Search for the cell housing the specified text and yield its (x, y) center coordinate. 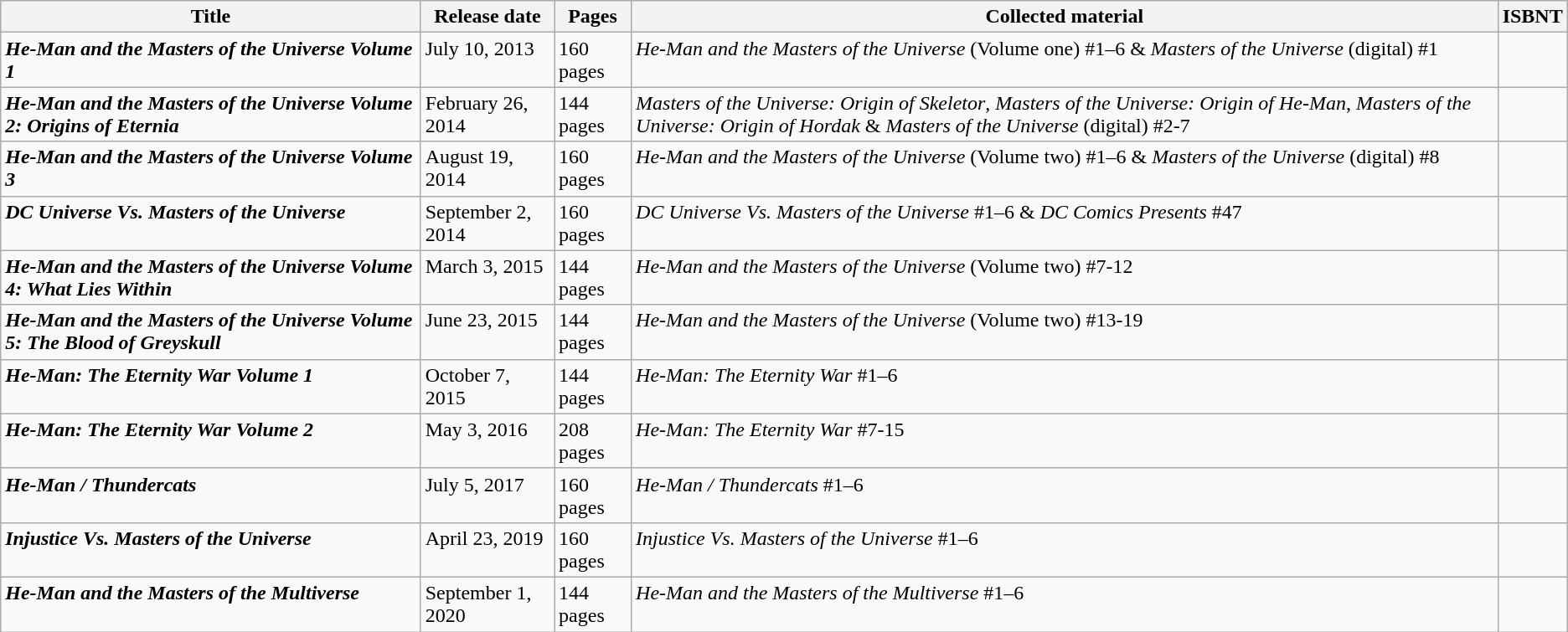
He-Man: The Eternity War Volume 1 (211, 387)
Title (211, 17)
September 2, 2014 (487, 223)
February 26, 2014 (487, 114)
Release date (487, 17)
Pages (593, 17)
He-Man: The Eternity War #7-15 (1065, 440)
He-Man and the Masters of the Universe Volume 1 (211, 60)
He-Man / Thundercats (211, 496)
He-Man and the Masters of the Universe (Volume two) #13-19 (1065, 331)
May 3, 2016 (487, 440)
He-Man and the Masters of the Universe Volume 3 (211, 169)
He-Man and the Masters of the Multiverse (211, 604)
ISBNT (1533, 17)
Injustice Vs. Masters of the Universe (211, 549)
Injustice Vs. Masters of the Universe #1–6 (1065, 549)
July 5, 2017 (487, 496)
He-Man: The Eternity War Volume 2 (211, 440)
August 19, 2014 (487, 169)
208 pages (593, 440)
He-Man and the Masters of the Multiverse #1–6 (1065, 604)
He-Man / Thundercats #1–6 (1065, 496)
July 10, 2013 (487, 60)
He-Man and the Masters of the Universe Volume 2: Origins of Eternia (211, 114)
He-Man and the Masters of the Universe (Volume two) #7-12 (1065, 278)
DC Universe Vs. Masters of the Universe #1–6 & DC Comics Presents #47 (1065, 223)
He-Man: The Eternity War #1–6 (1065, 387)
He-Man and the Masters of the Universe Volume 5: The Blood of Greyskull (211, 331)
June 23, 2015 (487, 331)
He-Man and the Masters of the Universe (Volume two) #1–6 & Masters of the Universe (digital) #8 (1065, 169)
September 1, 2020 (487, 604)
He-Man and the Masters of the Universe Volume 4: What Lies Within (211, 278)
April 23, 2019 (487, 549)
He-Man and the Masters of the Universe (Volume one) #1–6 & Masters of the Universe (digital) #1 (1065, 60)
October 7, 2015 (487, 387)
March 3, 2015 (487, 278)
Collected material (1065, 17)
DC Universe Vs. Masters of the Universe (211, 223)
